Scan for the cell matching the given text and deliver its [X, Y] coordinate at center. 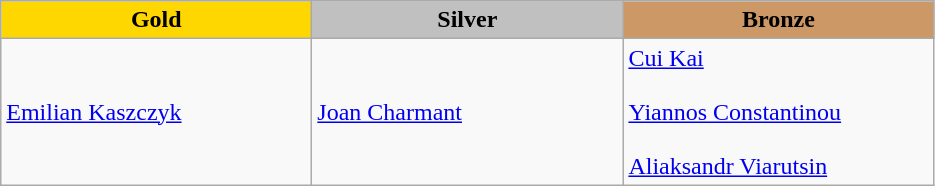
Emilian Kaszczyk [156, 112]
Cui KaiYiannos ConstantinouAliaksandr Viarutsin [778, 112]
Joan Charmant [468, 112]
Gold [156, 20]
Bronze [778, 20]
Silver [468, 20]
